Output the (X, Y) coordinate of the center of the cell containing the given text.  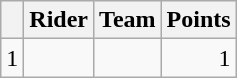
Points (198, 20)
Team (128, 20)
Rider (59, 20)
